Detect which cell encompasses the target text, then output its [x, y] center coordinate. 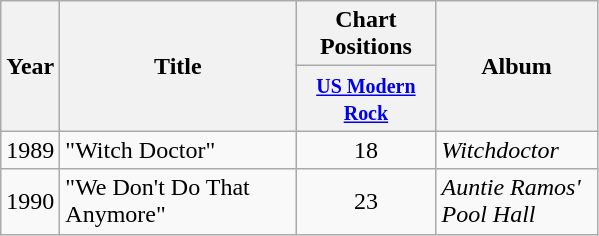
Witchdoctor [516, 150]
Title [178, 66]
Chart Positions [366, 34]
1990 [30, 202]
Album [516, 66]
"We Don't Do That Anymore" [178, 202]
Year [30, 66]
18 [366, 150]
US Modern Rock [366, 98]
23 [366, 202]
"Witch Doctor" [178, 150]
1989 [30, 150]
Auntie Ramos' Pool Hall [516, 202]
